Output the [X, Y] coordinate of the center of the cell containing the given text.  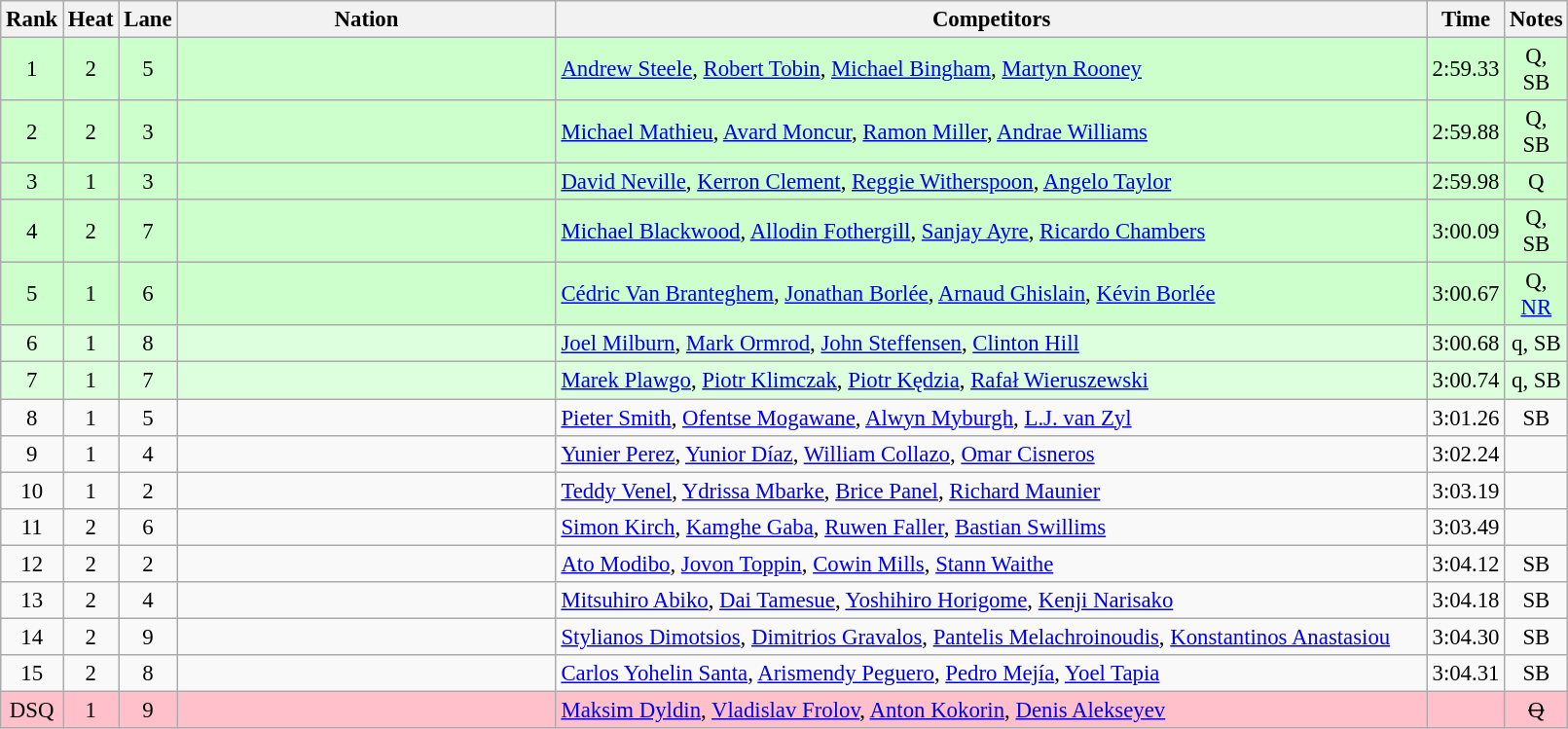
Cédric Van Branteghem, Jonathan Borlée, Arnaud Ghislain, Kévin Borlée [991, 294]
3:04.31 [1466, 674]
DSQ [32, 710]
3:03.49 [1466, 527]
Rank [32, 19]
11 [32, 527]
David Neville, Kerron Clement, Reggie Witherspoon, Angelo Taylor [991, 182]
Teddy Venel, Ydrissa Mbarke, Brice Panel, Richard Maunier [991, 491]
Carlos Yohelin Santa, Arismendy Peguero, Pedro Mejía, Yoel Tapia [991, 674]
Marek Plawgo, Piotr Klimczak, Piotr Kędzia, Rafał Wieruszewski [991, 381]
3:00.74 [1466, 381]
Simon Kirch, Kamghe Gaba, Ruwen Faller, Bastian Swillims [991, 527]
3:00.09 [1466, 232]
Heat [91, 19]
Pieter Smith, Ofentse Mogawane, Alwyn Myburgh, L.J. van Zyl [991, 418]
Michael Blackwood, Allodin Fothergill, Sanjay Ayre, Ricardo Chambers [991, 232]
Competitors [991, 19]
Michael Mathieu, Avard Moncur, Ramon Miller, Andrae Williams [991, 132]
Stylianos Dimotsios, Dimitrios Gravalos, Pantelis Melachroinoudis, Konstantinos Anastasiou [991, 637]
Mitsuhiro Abiko, Dai Tamesue, Yoshihiro Horigome, Kenji Narisako [991, 601]
3:04.12 [1466, 564]
Nation [366, 19]
3:04.30 [1466, 637]
3:00.67 [1466, 294]
Joel Milburn, Mark Ormrod, John Steffensen, Clinton Hill [991, 344]
3:00.68 [1466, 344]
2:59.88 [1466, 132]
13 [32, 601]
Notes [1536, 19]
15 [32, 674]
3:02.24 [1466, 454]
Q, NR [1536, 294]
3:04.18 [1466, 601]
3:01.26 [1466, 418]
Lane [148, 19]
Andrew Steele, Robert Tobin, Michael Bingham, Martyn Rooney [991, 70]
Time [1466, 19]
Yunier Perez, Yunior Díaz, William Collazo, Omar Cisneros [991, 454]
14 [32, 637]
Maksim Dyldin, Vladislav Frolov, Anton Kokorin, Denis Alekseyev [991, 710]
2:59.33 [1466, 70]
10 [32, 491]
12 [32, 564]
Ato Modibo, Jovon Toppin, Cowin Mills, Stann Waithe [991, 564]
3:03.19 [1466, 491]
2:59.98 [1466, 182]
